Scan for the cell matching the given text and deliver its [x, y] coordinate at center. 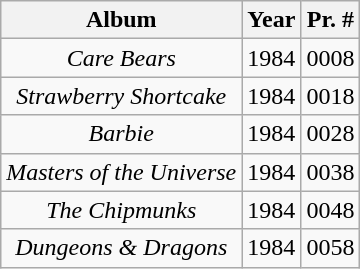
Masters of the Universe [122, 172]
Dungeons & Dragons [122, 248]
0008 [330, 58]
The Chipmunks [122, 210]
Year [272, 20]
0038 [330, 172]
Pr. # [330, 20]
Album [122, 20]
Barbie [122, 134]
Strawberry Shortcake [122, 96]
0028 [330, 134]
0058 [330, 248]
Care Bears [122, 58]
0018 [330, 96]
0048 [330, 210]
